Find where the given text appears and provide that cell's center as (X, Y) coordinate. 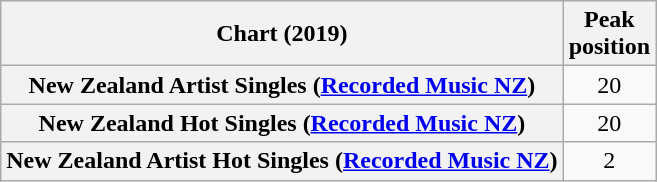
2 (609, 161)
New Zealand Artist Hot Singles (Recorded Music NZ) (282, 161)
New Zealand Artist Singles (Recorded Music NZ) (282, 85)
Chart (2019) (282, 34)
New Zealand Hot Singles (Recorded Music NZ) (282, 123)
Peakposition (609, 34)
